Detect which cell encompasses the target text, then output its [x, y] center coordinate. 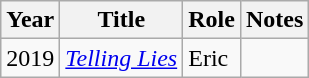
Title [122, 20]
2019 [30, 58]
Eric [212, 58]
Telling Lies [122, 58]
Year [30, 20]
Role [212, 20]
Notes [274, 20]
